Pinpoint the cell where the given text exists, returning its (X, Y) midpoint coordinate. 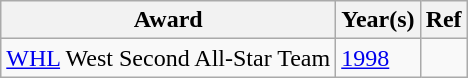
Year(s) (378, 20)
WHL West Second All-Star Team (168, 58)
Ref (444, 20)
Award (168, 20)
1998 (378, 58)
